Output the [X, Y] coordinate of the center of the cell containing the given text.  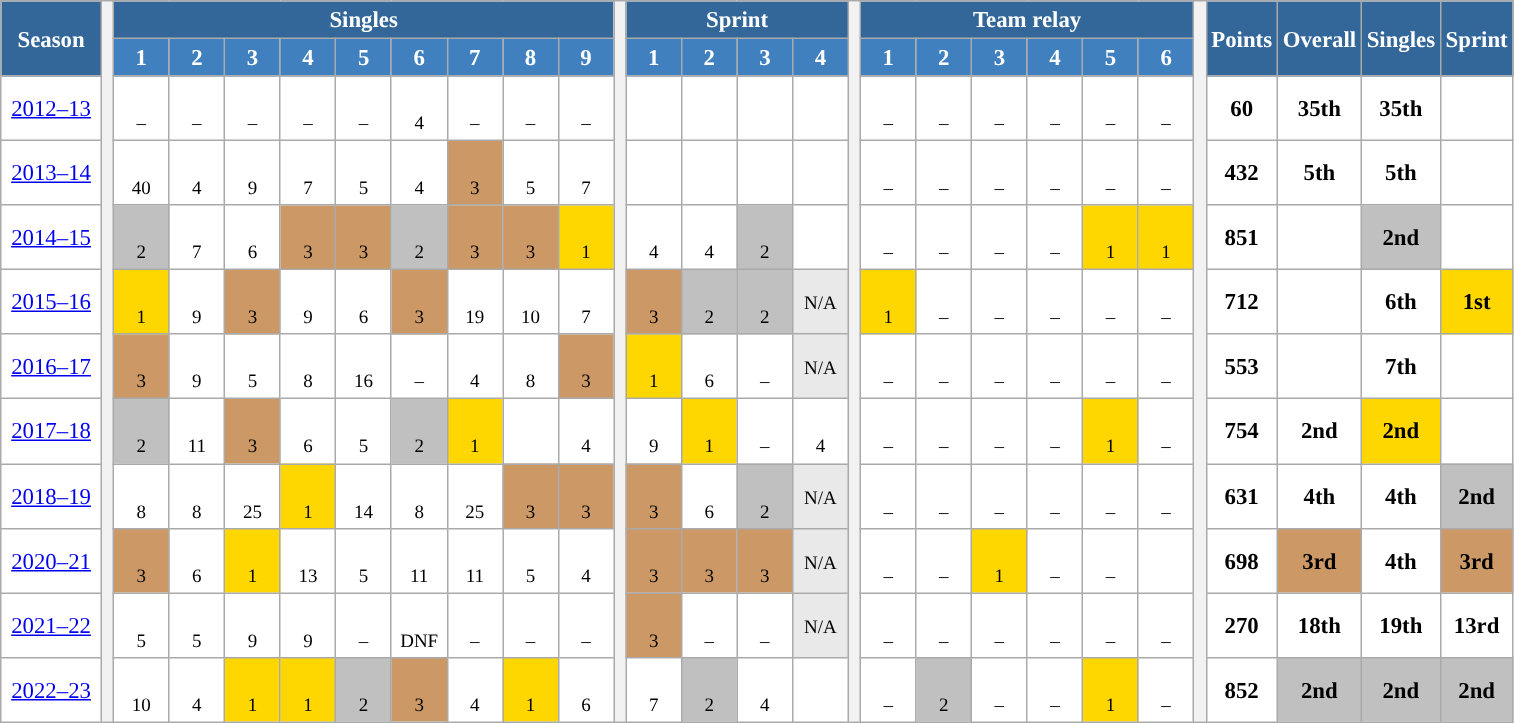
852 [1242, 690]
DNF [419, 626]
6th [1400, 302]
754 [1242, 432]
712 [1242, 302]
18th [1319, 626]
40 [141, 174]
Overall [1319, 38]
2018–19 [52, 496]
Team relay [1027, 20]
2013–14 [52, 174]
2021–22 [52, 626]
2022–23 [52, 690]
19 [475, 302]
270 [1242, 626]
2016–17 [52, 366]
13rd [1476, 626]
13 [308, 560]
2017–18 [52, 432]
432 [1242, 174]
Points [1242, 38]
7th [1400, 366]
19th [1400, 626]
2015–16 [52, 302]
553 [1242, 366]
631 [1242, 496]
1st [1476, 302]
16 [364, 366]
2014–15 [52, 238]
Season [52, 38]
851 [1242, 238]
2020–21 [52, 560]
2012–13 [52, 108]
698 [1242, 560]
14 [364, 496]
60 [1242, 108]
